Pinpoint the cell where the given text exists, returning its (x, y) midpoint coordinate. 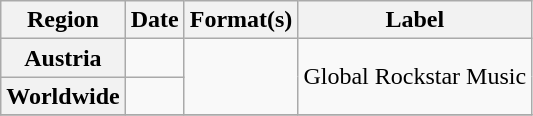
Austria (63, 58)
Format(s) (241, 20)
Label (415, 20)
Date (154, 20)
Worldwide (63, 96)
Region (63, 20)
Global Rockstar Music (415, 77)
